Locate the cell with the specified text and output its (X, Y) center coordinate. 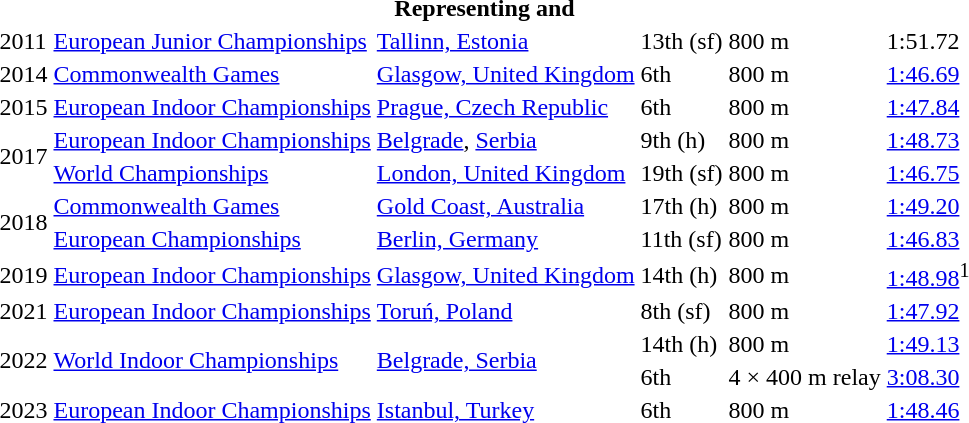
London, United Kingdom (506, 173)
19th (sf) (682, 173)
8th (sf) (682, 311)
11th (sf) (682, 239)
World Indoor Championships (212, 360)
European Junior Championships (212, 41)
Prague, Czech Republic (506, 107)
Tallinn, Estonia (506, 41)
17th (h) (682, 206)
Toruń, Poland (506, 311)
Berlin, Germany (506, 239)
World Championships (212, 173)
4 × 400 m relay (804, 377)
9th (h) (682, 140)
European Championships (212, 239)
Gold Coast, Australia (506, 206)
13th (sf) (682, 41)
